Return (X, Y) of the center of cell containing provided text 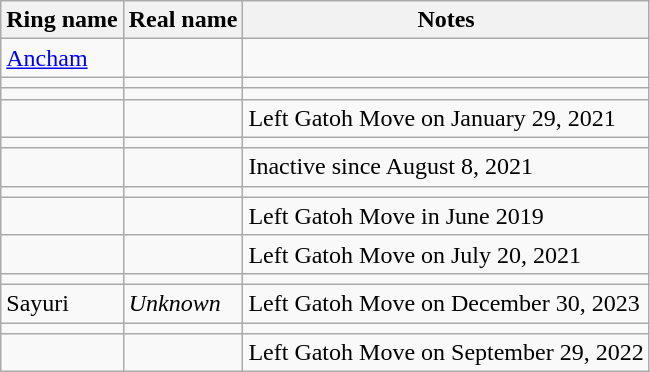
Inactive since August 8, 2021 (446, 167)
Real name (183, 20)
Unknown (183, 303)
Left Gatoh Move on January 29, 2021 (446, 118)
Ancham (62, 58)
Left Gatoh Move on December 30, 2023 (446, 303)
Sayuri (62, 303)
Ring name (62, 20)
Left Gatoh Move on July 20, 2021 (446, 254)
Left Gatoh Move on September 29, 2022 (446, 353)
Notes (446, 20)
Left Gatoh Move in June 2019 (446, 216)
